Scan for the cell matching the given text and deliver its [X, Y] coordinate at center. 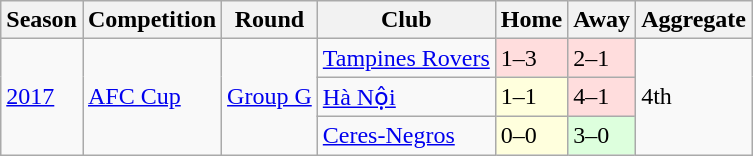
2017 [42, 97]
Tampines Rovers [406, 58]
Away [602, 20]
4th [694, 97]
Season [42, 20]
4–1 [602, 97]
Ceres-Negros [406, 135]
Group G [270, 97]
Home [531, 20]
Club [406, 20]
2–1 [602, 58]
1–3 [531, 58]
Aggregate [694, 20]
AFC Cup [152, 97]
1–1 [531, 97]
Round [270, 20]
Competition [152, 20]
3–0 [602, 135]
0–0 [531, 135]
Hà Nội [406, 97]
